Extract the (x, y) coordinate from the center of the cell holding the provided text.  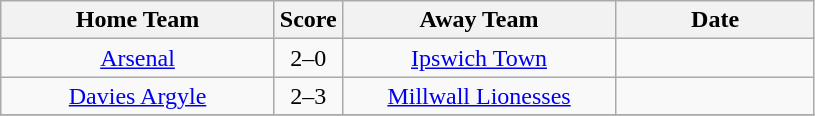
Davies Argyle (138, 96)
Millwall Lionesses (479, 96)
Away Team (479, 20)
Arsenal (138, 58)
2–0 (308, 58)
Date (716, 20)
Ipswich Town (479, 58)
2–3 (308, 96)
Home Team (138, 20)
Score (308, 20)
